Locate the cell with the specified text and output its [x, y] center coordinate. 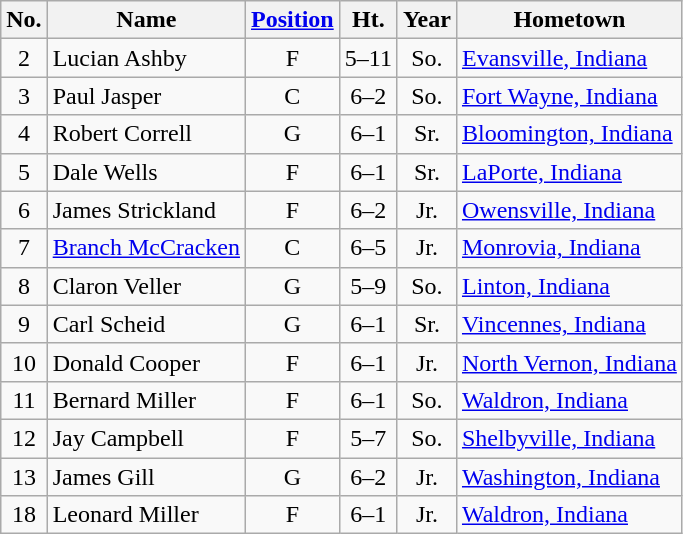
James Gill [146, 477]
Leonard Miller [146, 515]
5–11 [368, 58]
6 [24, 210]
6–5 [368, 248]
4 [24, 134]
12 [24, 438]
Evansville, Indiana [569, 58]
Bloomington, Indiana [569, 134]
No. [24, 20]
Position [292, 20]
Name [146, 20]
Carl Scheid [146, 324]
13 [24, 477]
LaPorte, Indiana [569, 172]
Linton, Indiana [569, 286]
Ht. [368, 20]
Dale Wells [146, 172]
Monrovia, Indiana [569, 248]
5–7 [368, 438]
Lucian Ashby [146, 58]
10 [24, 362]
James Strickland [146, 210]
7 [24, 248]
Donald Cooper [146, 362]
9 [24, 324]
Branch McCracken [146, 248]
18 [24, 515]
Shelbyville, Indiana [569, 438]
Paul Jasper [146, 96]
Vincennes, Indiana [569, 324]
Robert Correll [146, 134]
11 [24, 400]
North Vernon, Indiana [569, 362]
3 [24, 96]
Hometown [569, 20]
8 [24, 286]
Claron Veller [146, 286]
5 [24, 172]
Year [426, 20]
5–9 [368, 286]
Jay Campbell [146, 438]
Washington, Indiana [569, 477]
Bernard Miller [146, 400]
Owensville, Indiana [569, 210]
Fort Wayne, Indiana [569, 96]
2 [24, 58]
